Scan for the cell matching the given text and deliver its (x, y) coordinate at center. 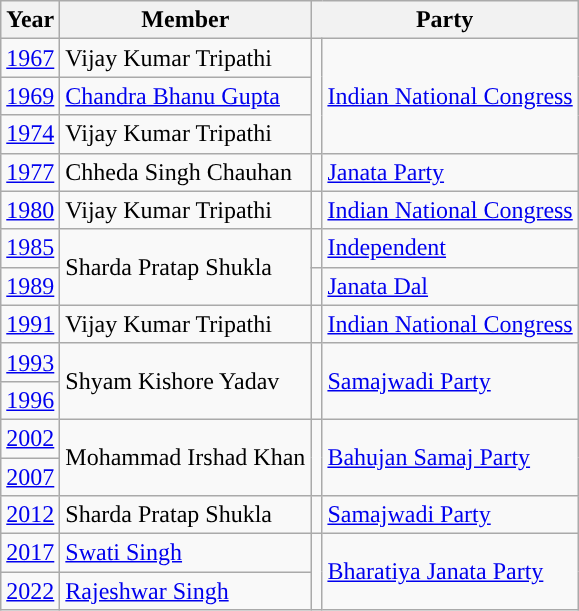
Party (444, 20)
Year (30, 20)
2012 (30, 515)
Swati Singh (186, 553)
Janata Party (450, 172)
Bahujan Samaj Party (450, 457)
Shyam Kishore Yadav (186, 381)
2007 (30, 477)
1989 (30, 286)
1993 (30, 362)
Janata Dal (450, 286)
1996 (30, 400)
1985 (30, 248)
Member (186, 20)
Bharatiya Janata Party (450, 572)
2017 (30, 553)
1974 (30, 134)
Chheda Singh Chauhan (186, 172)
2022 (30, 591)
1977 (30, 172)
Independent (450, 248)
Rajeshwar Singh (186, 591)
Chandra Bhanu Gupta (186, 96)
1991 (30, 324)
2002 (30, 438)
1980 (30, 210)
1967 (30, 58)
1969 (30, 96)
Mohammad Irshad Khan (186, 457)
